Return the (x, y) coordinate for the center point of the cell that contains the specified text.  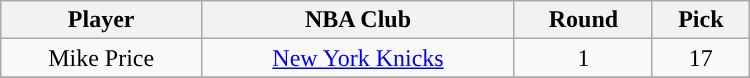
Pick (700, 20)
Mike Price (102, 58)
New York Knicks (358, 58)
NBA Club (358, 20)
17 (700, 58)
Player (102, 20)
1 (583, 58)
Round (583, 20)
